Provide the (X, Y) coordinate of the cell's center where the given text is located.  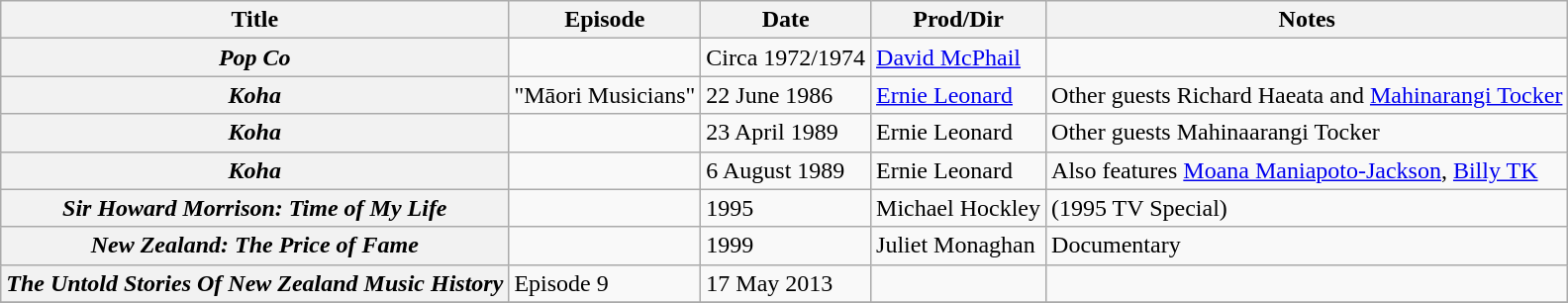
Date (786, 20)
1995 (786, 208)
(1995 TV Special) (1307, 208)
Also features Moana Maniapoto-Jackson, Billy TK (1307, 170)
Notes (1307, 20)
Prod/Dir (958, 20)
Episode 9 (605, 283)
Sir Howard Morrison: Time of My Life (255, 208)
David McPhail (958, 57)
1999 (786, 246)
Other guests Mahinaarangi Tocker (1307, 133)
Circa 1972/1974 (786, 57)
23 April 1989 (786, 133)
Other guests Richard Haeata and Mahinarangi Tocker (1307, 95)
6 August 1989 (786, 170)
Michael Hockley (958, 208)
Juliet Monaghan (958, 246)
Title (255, 20)
17 May 2013 (786, 283)
22 June 1986 (786, 95)
"Māori Musicians" (605, 95)
Pop Co (255, 57)
The Untold Stories Of New Zealand Music History (255, 283)
New Zealand: The Price of Fame (255, 246)
Episode (605, 20)
Documentary (1307, 246)
